Search for the cell housing the specified text and yield its [x, y] center coordinate. 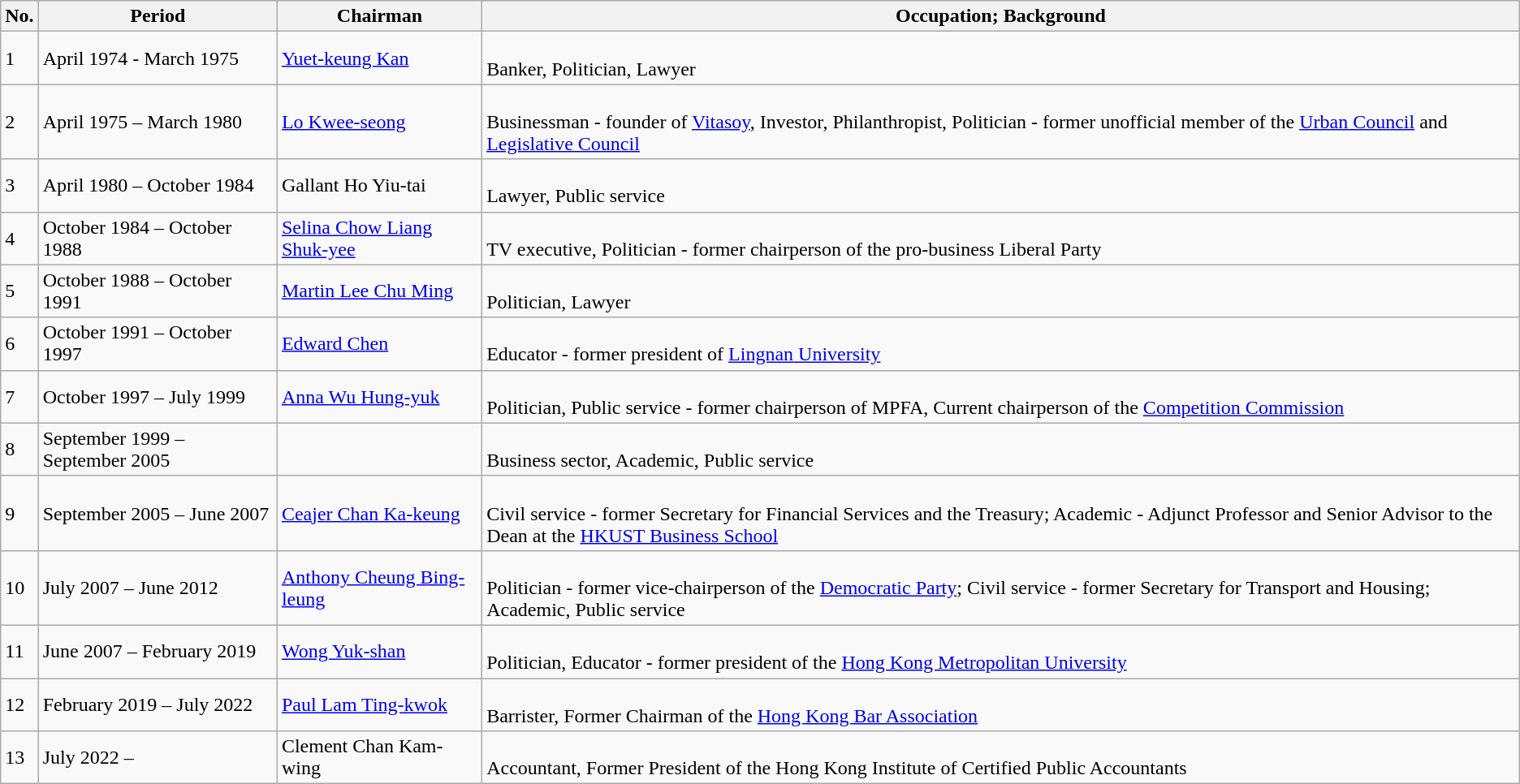
7 [19, 396]
11 [19, 651]
September 1999 – September 2005 [158, 450]
Wong Yuk-shan [379, 651]
Clement Chan Kam-wing [379, 758]
October 1997 – July 1999 [158, 396]
13 [19, 758]
Business sector, Academic, Public service [1001, 450]
October 1984 – October 1988 [158, 239]
12 [19, 704]
6 [19, 344]
Martin Lee Chu Ming [379, 291]
8 [19, 450]
Politician, Public service - former chairperson of MPFA, Current chairperson of the Competition Commission [1001, 396]
Anthony Cheung Bing-leung [379, 588]
Politician, Educator - former president of the Hong Kong Metropolitan University [1001, 651]
April 1974 - March 1975 [158, 58]
Yuet-keung Kan [379, 58]
1 [19, 58]
Period [158, 16]
April 1975 – March 1980 [158, 122]
Lo Kwee-seong [379, 122]
TV executive, Politician - former chairperson of the pro-business Liberal Party [1001, 239]
Businessman - founder of Vitasoy, Investor, Philanthropist, Politician - former unofficial member of the Urban Council and Legislative Council [1001, 122]
June 2007 – February 2019 [158, 651]
No. [19, 16]
2 [19, 122]
Gallant Ho Yiu-tai [379, 185]
October 1991 – October 1997 [158, 344]
April 1980 – October 1984 [158, 185]
July 2022 – [158, 758]
3 [19, 185]
Banker, Politician, Lawyer [1001, 58]
9 [19, 513]
February 2019 – July 2022 [158, 704]
Politician, Lawyer [1001, 291]
10 [19, 588]
Educator - former president of Lingnan University [1001, 344]
Paul Lam Ting-kwok [379, 704]
Politician - former vice-chairperson of the Democratic Party; Civil service - former Secretary for Transport and Housing; Academic, Public service [1001, 588]
Chairman [379, 16]
Lawyer, Public service [1001, 185]
Accountant, Former President of the Hong Kong Institute of Certified Public Accountants [1001, 758]
Anna Wu Hung-yuk [379, 396]
Edward Chen [379, 344]
Occupation; Background [1001, 16]
4 [19, 239]
July 2007 – June 2012 [158, 588]
Selina Chow Liang Shuk-yee [379, 239]
Ceajer Chan Ka-keung [379, 513]
October 1988 – October 1991 [158, 291]
5 [19, 291]
September 2005 – June 2007 [158, 513]
Barrister, Former Chairman of the Hong Kong Bar Association [1001, 704]
